Locate the cell with the specified text and output its [X, Y] center coordinate. 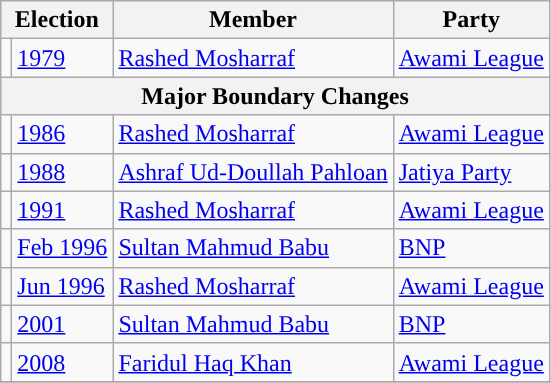
Major Boundary Changes [276, 96]
Ashraf Ud-Doullah Pahloan [253, 172]
Party [471, 20]
Jatiya Party [471, 172]
Faridul Haq Khan [253, 362]
2001 [62, 324]
1986 [62, 134]
1991 [62, 210]
1988 [62, 172]
Feb 1996 [62, 248]
Election [57, 20]
1979 [62, 58]
Member [253, 20]
Jun 1996 [62, 286]
2008 [62, 362]
